Return [X, Y] of the center of cell containing provided text 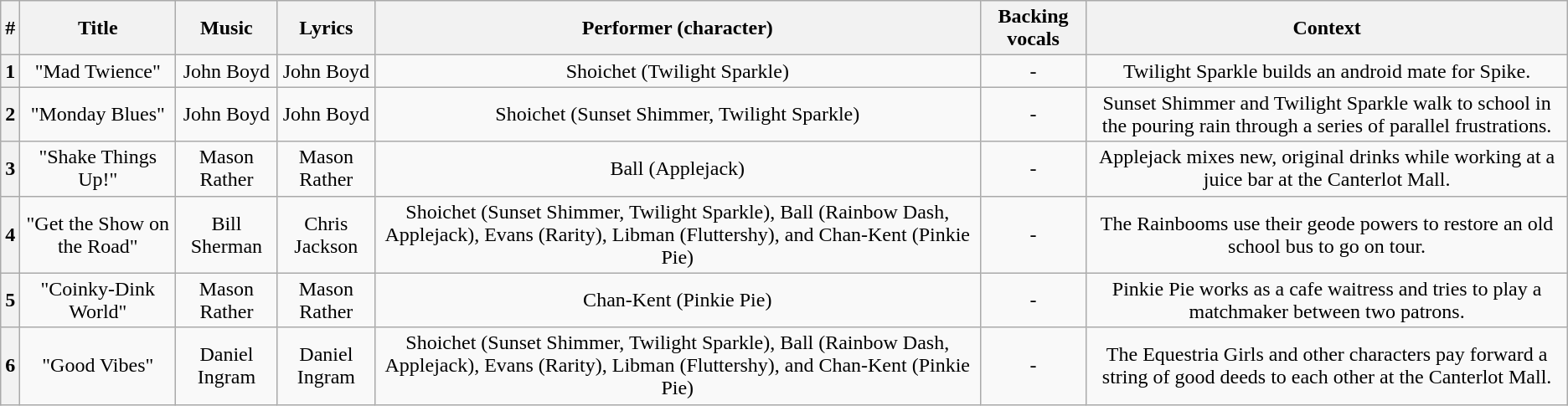
Music [226, 28]
Title [98, 28]
Ball (Applejack) [678, 169]
Performer (character) [678, 28]
Sunset Shimmer and Twilight Sparkle walk to school in the pouring rain through a series of parallel frustrations. [1327, 114]
Shoichet (Twilight Sparkle) [678, 71]
4 [10, 234]
Pinkie Pie works as a cafe waitress and tries to play a matchmaker between two patrons. [1327, 300]
Chan-Kent (Pinkie Pie) [678, 300]
Bill Sherman [226, 234]
# [10, 28]
Twilight Sparkle builds an android mate for Spike. [1327, 71]
Chris Jackson [326, 234]
"Coinky-Dink World" [98, 300]
2 [10, 114]
Shoichet (Sunset Shimmer, Twilight Sparkle) [678, 114]
Context [1327, 28]
"Good Vibes" [98, 366]
The Equestria Girls and other characters pay forward a string of good deeds to each other at the Canterlot Mall. [1327, 366]
5 [10, 300]
"Mad Twience" [98, 71]
3 [10, 169]
Applejack mixes new, original drinks while working at a juice bar at the Canterlot Mall. [1327, 169]
"Get the Show on the Road" [98, 234]
Backing vocals [1034, 28]
The Rainbooms use their geode powers to restore an old school bus to go on tour. [1327, 234]
1 [10, 71]
"Shake Things Up!" [98, 169]
Lyrics [326, 28]
6 [10, 366]
"Monday Blues" [98, 114]
